Identify which cell holds the provided text, then report its (X, Y) central coordinate. 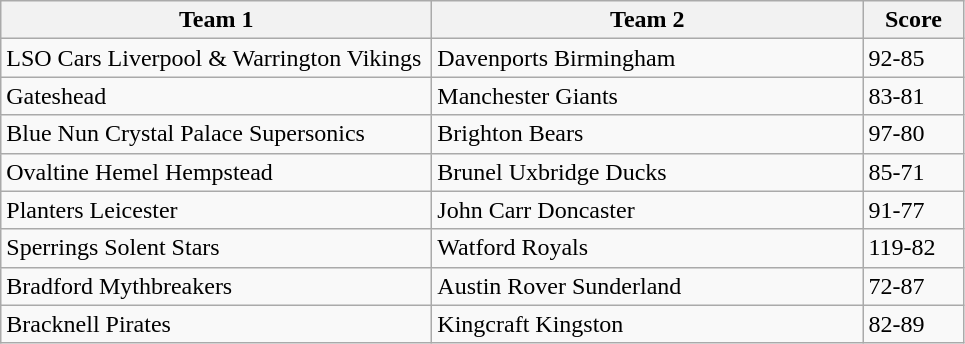
Gateshead (216, 96)
97-80 (914, 134)
83-81 (914, 96)
Manchester Giants (648, 96)
119-82 (914, 248)
Brunel Uxbridge Ducks (648, 172)
Team 1 (216, 20)
Kingcraft Kingston (648, 324)
Planters Leicester (216, 210)
John Carr Doncaster (648, 210)
Sperrings Solent Stars (216, 248)
Team 2 (648, 20)
85-71 (914, 172)
Watford Royals (648, 248)
Austin Rover Sunderland (648, 286)
91-77 (914, 210)
Blue Nun Crystal Palace Supersonics (216, 134)
Bracknell Pirates (216, 324)
Ovaltine Hemel Hempstead (216, 172)
Brighton Bears (648, 134)
Bradford Mythbreakers (216, 286)
Score (914, 20)
72-87 (914, 286)
Davenports Birmingham (648, 58)
82-89 (914, 324)
LSO Cars Liverpool & Warrington Vikings (216, 58)
92-85 (914, 58)
